Output the (X, Y) coordinate of the center of the cell containing the given text.  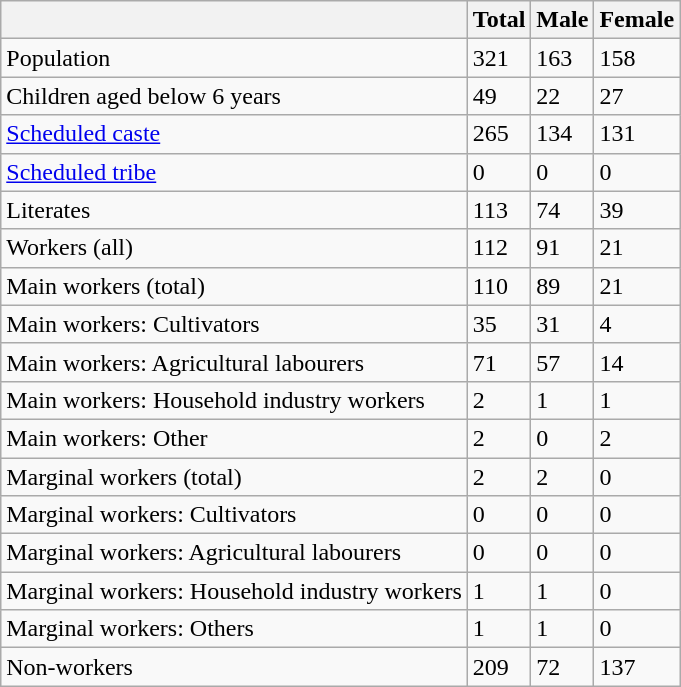
39 (637, 210)
Marginal workers: Household industry workers (234, 591)
Marginal workers: Agricultural labourers (234, 553)
209 (499, 667)
Main workers: Other (234, 438)
Female (637, 20)
91 (562, 248)
321 (499, 58)
112 (499, 248)
4 (637, 324)
Population (234, 58)
Main workers (total) (234, 286)
Main workers: Household industry workers (234, 400)
Workers (all) (234, 248)
89 (562, 286)
113 (499, 210)
Non-workers (234, 667)
49 (499, 96)
31 (562, 324)
Scheduled tribe (234, 172)
74 (562, 210)
Scheduled caste (234, 134)
265 (499, 134)
Main workers: Agricultural labourers (234, 362)
35 (499, 324)
Total (499, 20)
72 (562, 667)
22 (562, 96)
158 (637, 58)
71 (499, 362)
Main workers: Cultivators (234, 324)
137 (637, 667)
Male (562, 20)
131 (637, 134)
14 (637, 362)
27 (637, 96)
57 (562, 362)
Marginal workers (total) (234, 477)
Marginal workers: Cultivators (234, 515)
134 (562, 134)
Marginal workers: Others (234, 629)
Literates (234, 210)
110 (499, 286)
Children aged below 6 years (234, 96)
163 (562, 58)
